Output the (x, y) coordinate of the center of the cell containing the given text.  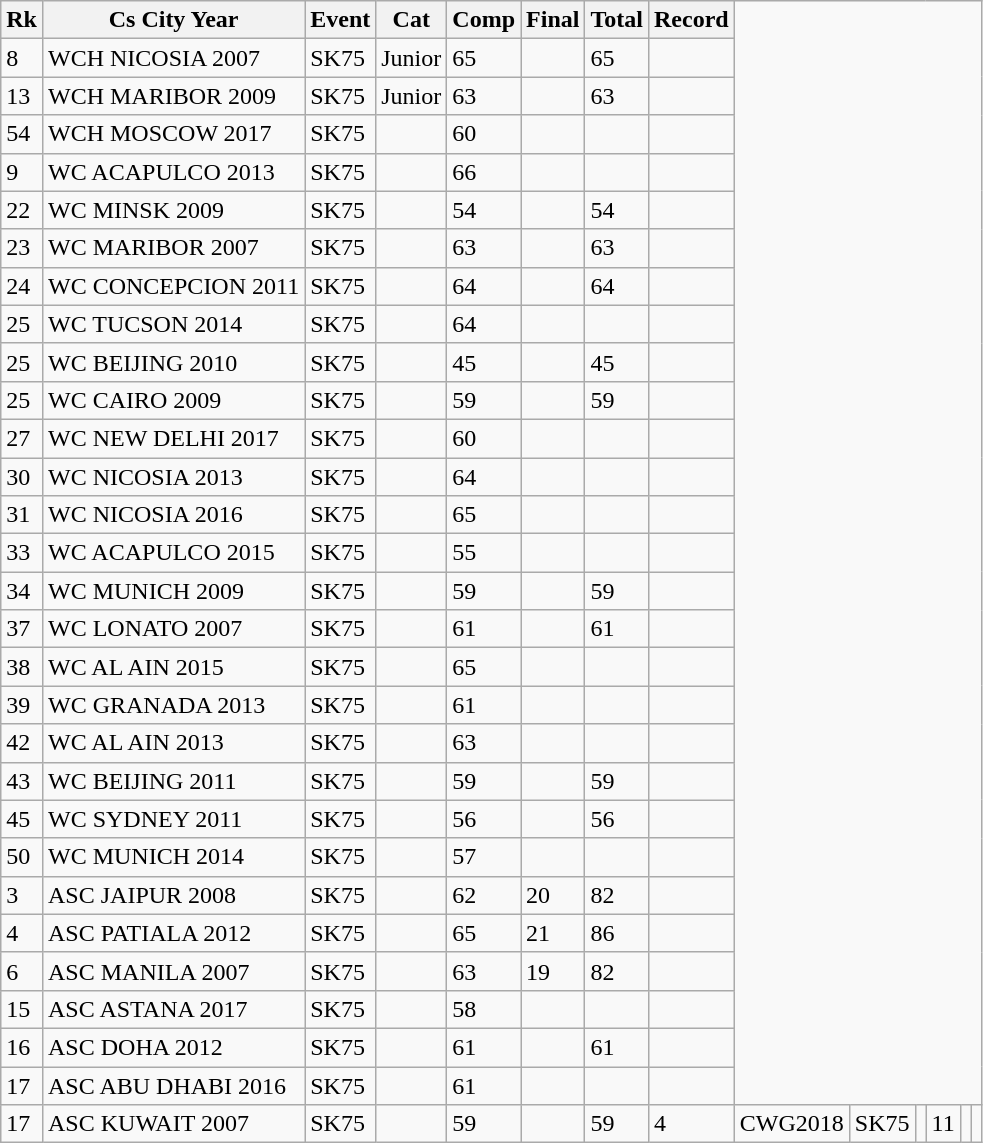
37 (22, 629)
WC CAIRO 2009 (173, 400)
CWG2018 (792, 1124)
24 (22, 286)
WC NICOSIA 2016 (173, 515)
Comp (484, 20)
WC ACAPULCO 2015 (173, 553)
8 (22, 58)
9 (22, 172)
50 (22, 857)
WC MARIBOR 2007 (173, 248)
13 (22, 96)
58 (484, 1009)
ASC MANILA 2007 (173, 971)
11 (943, 1124)
55 (484, 553)
42 (22, 743)
19 (553, 971)
WC MINSK 2009 (173, 210)
33 (22, 553)
6 (22, 971)
57 (484, 857)
20 (553, 895)
WC NICOSIA 2013 (173, 477)
WC MUNICH 2014 (173, 857)
ASC ASTANA 2017 (173, 1009)
WC AL AIN 2013 (173, 743)
Total (617, 20)
Record (691, 20)
WCH MOSCOW 2017 (173, 134)
43 (22, 781)
WC ACAPULCO 2013 (173, 172)
WCH NICOSIA 2007 (173, 58)
Final (553, 20)
WC TUCSON 2014 (173, 324)
Rk (22, 20)
23 (22, 248)
62 (484, 895)
16 (22, 1047)
30 (22, 477)
ASC DOHA 2012 (173, 1047)
WC AL AIN 2015 (173, 667)
ASC PATIALA 2012 (173, 933)
22 (22, 210)
WC LONATO 2007 (173, 629)
ASC JAIPUR 2008 (173, 895)
27 (22, 438)
Cat (412, 20)
34 (22, 591)
3 (22, 895)
WC SYDNEY 2011 (173, 819)
Event (340, 20)
66 (484, 172)
38 (22, 667)
86 (617, 933)
WC NEW DELHI 2017 (173, 438)
WC MUNICH 2009 (173, 591)
WCH MARIBOR 2009 (173, 96)
WC BEIJING 2011 (173, 781)
WC BEIJING 2010 (173, 362)
WC CONCEPCION 2011 (173, 286)
ASC KUWAIT 2007 (173, 1124)
Cs City Year (173, 20)
21 (553, 933)
39 (22, 705)
WC GRANADA 2013 (173, 705)
ASC ABU DHABI 2016 (173, 1085)
31 (22, 515)
15 (22, 1009)
